Capture the cell that displays the provided text and extract its (X, Y) central coordinate. 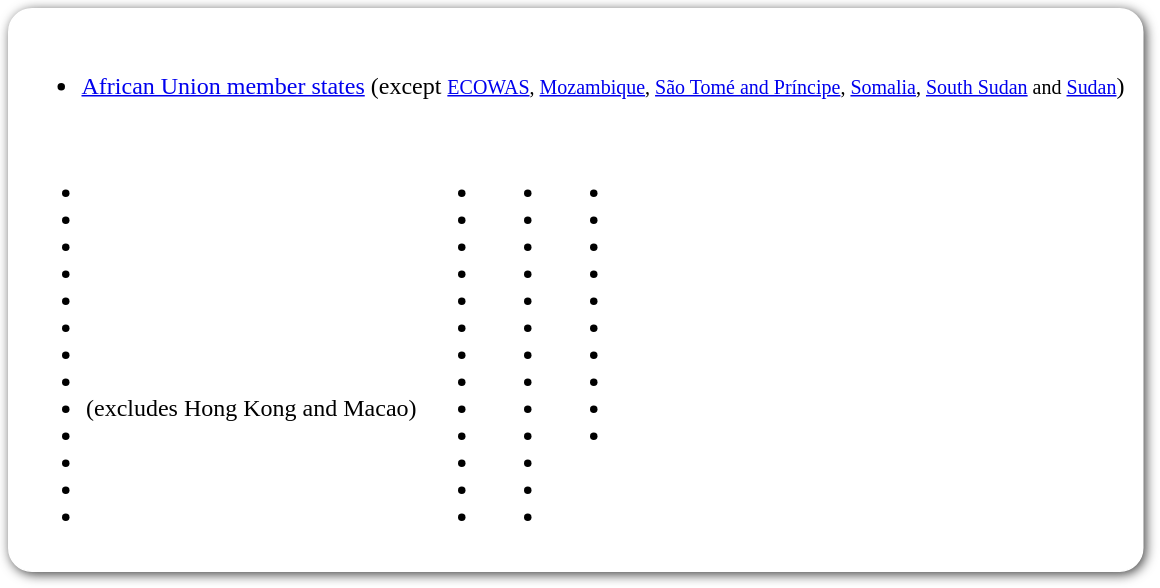
(excludes Hong Kong and Macao) (221, 340)
African Union member states (except ECOWAS, Mozambique, São Tomé and Príncipe, Somalia, South Sudan and Sudan) (excludes Hong Kong and Macao) (573, 290)
